From the cell containing the given text, extract its center point as (X, Y) coordinate. 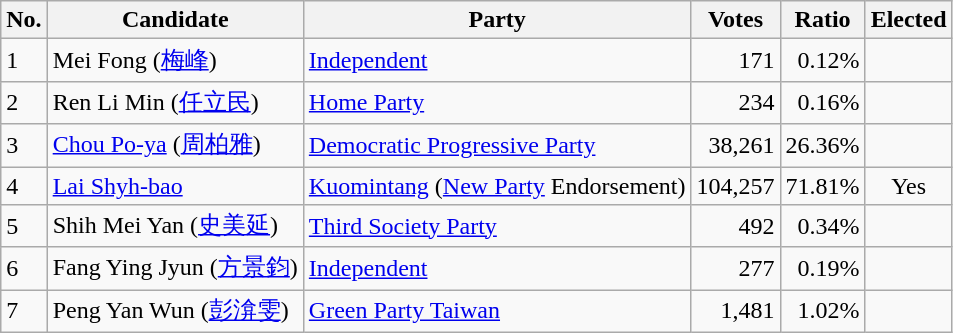
Party (497, 20)
Third Society Party (497, 226)
2 (24, 102)
Green Party Taiwan (497, 312)
Fang Ying Jyun (方景鈞) (175, 268)
104,257 (736, 185)
0.34% (822, 226)
5 (24, 226)
Kuomintang (New Party Endorsement) (497, 185)
6 (24, 268)
0.16% (822, 102)
Ren Li Min (任立民) (175, 102)
Shih Mei Yan (史美延) (175, 226)
171 (736, 60)
1,481 (736, 312)
1 (24, 60)
Votes (736, 20)
71.81% (822, 185)
Elected (908, 20)
7 (24, 312)
0.19% (822, 268)
277 (736, 268)
Yes (908, 185)
No. (24, 20)
234 (736, 102)
Peng Yan Wun (彭渰雯) (175, 312)
Mei Fong (梅峰) (175, 60)
Candidate (175, 20)
0.12% (822, 60)
Democratic Progressive Party (497, 146)
Home Party (497, 102)
Chou Po-ya (周柏雅) (175, 146)
4 (24, 185)
492 (736, 226)
38,261 (736, 146)
1.02% (822, 312)
3 (24, 146)
Ratio (822, 20)
Lai Shyh-bao (175, 185)
26.36% (822, 146)
